Identify which cell holds the provided text, then report its (x, y) central coordinate. 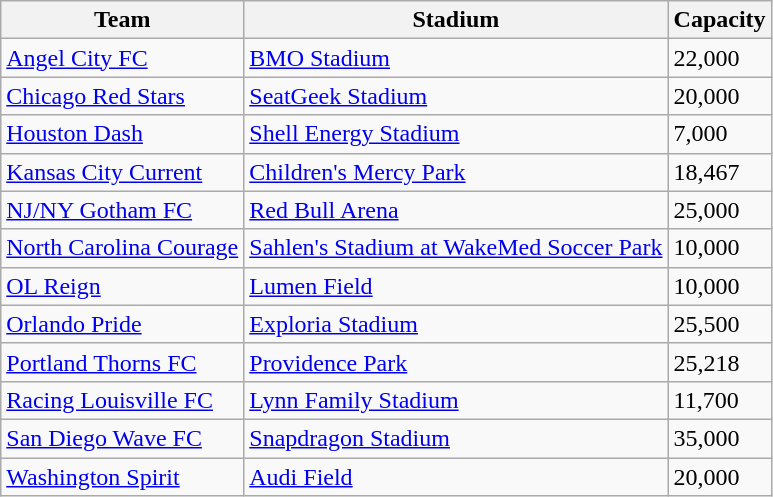
Racing Louisville FC (122, 400)
Angel City FC (122, 58)
Kansas City Current (122, 172)
Stadium (456, 20)
BMO Stadium (456, 58)
Exploria Stadium (456, 324)
25,500 (720, 324)
25,000 (720, 210)
Children's Mercy Park (456, 172)
Portland Thorns FC (122, 362)
Orlando Pride (122, 324)
San Diego Wave FC (122, 438)
Audi Field (456, 477)
7,000 (720, 134)
Lumen Field (456, 286)
11,700 (720, 400)
North Carolina Courage (122, 248)
Sahlen's Stadium at WakeMed Soccer Park (456, 248)
25,218 (720, 362)
Capacity (720, 20)
NJ/NY Gotham FC (122, 210)
Snapdragon Stadium (456, 438)
Chicago Red Stars (122, 96)
OL Reign (122, 286)
Washington Spirit (122, 477)
Shell Energy Stadium (456, 134)
Team (122, 20)
22,000 (720, 58)
35,000 (720, 438)
Red Bull Arena (456, 210)
Providence Park (456, 362)
SeatGeek Stadium (456, 96)
Lynn Family Stadium (456, 400)
Houston Dash (122, 134)
18,467 (720, 172)
